Determine the (X, Y) coordinate at the center of the cell enclosing the given text.  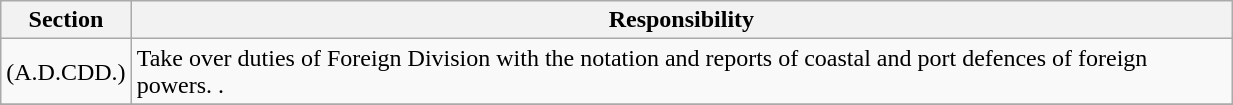
(A.D.CDD.) (66, 72)
Take over duties of Foreign Division with the notation and reports of coastal and port defences of foreign powers. . (682, 72)
Responsibility (682, 20)
Section (66, 20)
